Detect which cell encompasses the target text, then output its (x, y) center coordinate. 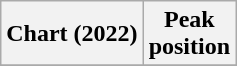
Chart (2022) (72, 34)
Peakposition (189, 34)
